For the text-containing cell, return its midpoint in [X, Y] coordinate format. 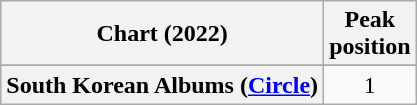
South Korean Albums (Circle) [162, 85]
Chart (2022) [162, 34]
1 [370, 85]
Peakposition [370, 34]
